Scan for the cell matching the given text and deliver its (X, Y) coordinate at center. 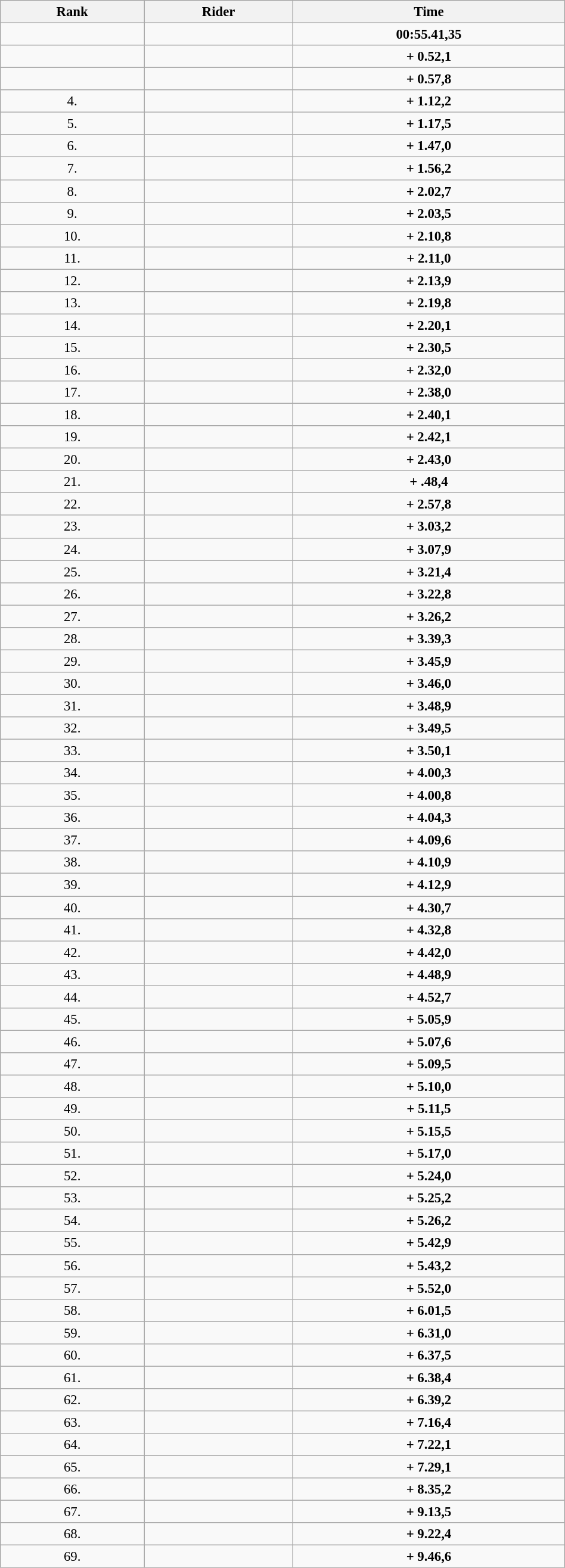
62. (73, 1400)
33. (73, 751)
+ 4.52,7 (429, 997)
44. (73, 997)
14. (73, 325)
+ 0.57,8 (429, 79)
+ 9.22,4 (429, 1534)
21. (73, 482)
36. (73, 818)
61. (73, 1377)
+ 6.37,5 (429, 1355)
58. (73, 1310)
+ 2.02,7 (429, 191)
+ 1.47,0 (429, 146)
38. (73, 863)
+ 5.43,2 (429, 1265)
+ 4.32,8 (429, 930)
+ 3.21,4 (429, 572)
Time (429, 12)
66. (73, 1489)
+ 2.11,0 (429, 258)
8. (73, 191)
+ 4.04,3 (429, 818)
27. (73, 616)
+ 9.46,6 (429, 1557)
+ 5.17,0 (429, 1154)
10. (73, 236)
+ 4.12,9 (429, 885)
+ 3.39,3 (429, 639)
57. (73, 1288)
+ 2.40,1 (429, 415)
+ 7.16,4 (429, 1422)
45. (73, 1020)
+ 5.26,2 (429, 1221)
+ 5.52,0 (429, 1288)
20. (73, 460)
Rider (219, 12)
+ 2.38,0 (429, 392)
+ 4.48,9 (429, 974)
+ 6.39,2 (429, 1400)
48. (73, 1086)
13. (73, 303)
19. (73, 437)
+ 5.24,0 (429, 1176)
39. (73, 885)
00:55.41,35 (429, 35)
+ 5.09,5 (429, 1064)
24. (73, 549)
+ 5.25,2 (429, 1198)
9. (73, 213)
11. (73, 258)
29. (73, 661)
17. (73, 392)
+ 3.07,9 (429, 549)
18. (73, 415)
+ 0.52,1 (429, 57)
30. (73, 684)
67. (73, 1512)
+ 5.10,0 (429, 1086)
54. (73, 1221)
+ 5.11,5 (429, 1109)
+ 1.12,2 (429, 101)
+ 6.01,5 (429, 1310)
65. (73, 1467)
64. (73, 1445)
7. (73, 169)
+ 4.30,7 (429, 908)
+ 3.46,0 (429, 684)
50. (73, 1131)
+ 2.30,5 (429, 348)
+ 8.35,2 (429, 1489)
+ 4.00,3 (429, 773)
5. (73, 124)
43. (73, 974)
+ 3.45,9 (429, 661)
28. (73, 639)
+ 6.31,0 (429, 1333)
+ 9.13,5 (429, 1512)
Rank (73, 12)
+ 2.32,0 (429, 370)
+ 4.09,6 (429, 840)
15. (73, 348)
51. (73, 1154)
59. (73, 1333)
+ 6.38,4 (429, 1377)
+ 5.05,9 (429, 1020)
22. (73, 504)
+ 4.10,9 (429, 863)
34. (73, 773)
32. (73, 728)
+ 1.56,2 (429, 169)
+ 2.43,0 (429, 460)
+ 3.49,5 (429, 728)
+ 1.17,5 (429, 124)
46. (73, 1042)
23. (73, 527)
+ 3.50,1 (429, 751)
+ 2.57,8 (429, 504)
47. (73, 1064)
56. (73, 1265)
+ .48,4 (429, 482)
+ 5.07,6 (429, 1042)
63. (73, 1422)
+ 2.42,1 (429, 437)
+ 2.20,1 (429, 325)
+ 2.10,8 (429, 236)
+ 4.42,0 (429, 952)
+ 5.15,5 (429, 1131)
+ 2.03,5 (429, 213)
+ 5.42,9 (429, 1243)
55. (73, 1243)
+ 3.22,8 (429, 594)
68. (73, 1534)
69. (73, 1557)
+ 3.26,2 (429, 616)
+ 7.29,1 (429, 1467)
+ 2.13,9 (429, 280)
+ 3.03,2 (429, 527)
+ 4.00,8 (429, 796)
4. (73, 101)
26. (73, 594)
+ 3.48,9 (429, 706)
52. (73, 1176)
41. (73, 930)
6. (73, 146)
35. (73, 796)
31. (73, 706)
37. (73, 840)
53. (73, 1198)
60. (73, 1355)
40. (73, 908)
42. (73, 952)
12. (73, 280)
25. (73, 572)
16. (73, 370)
+ 7.22,1 (429, 1445)
+ 2.19,8 (429, 303)
49. (73, 1109)
